Output the (x, y) coordinate of the center of the cell containing the given text.  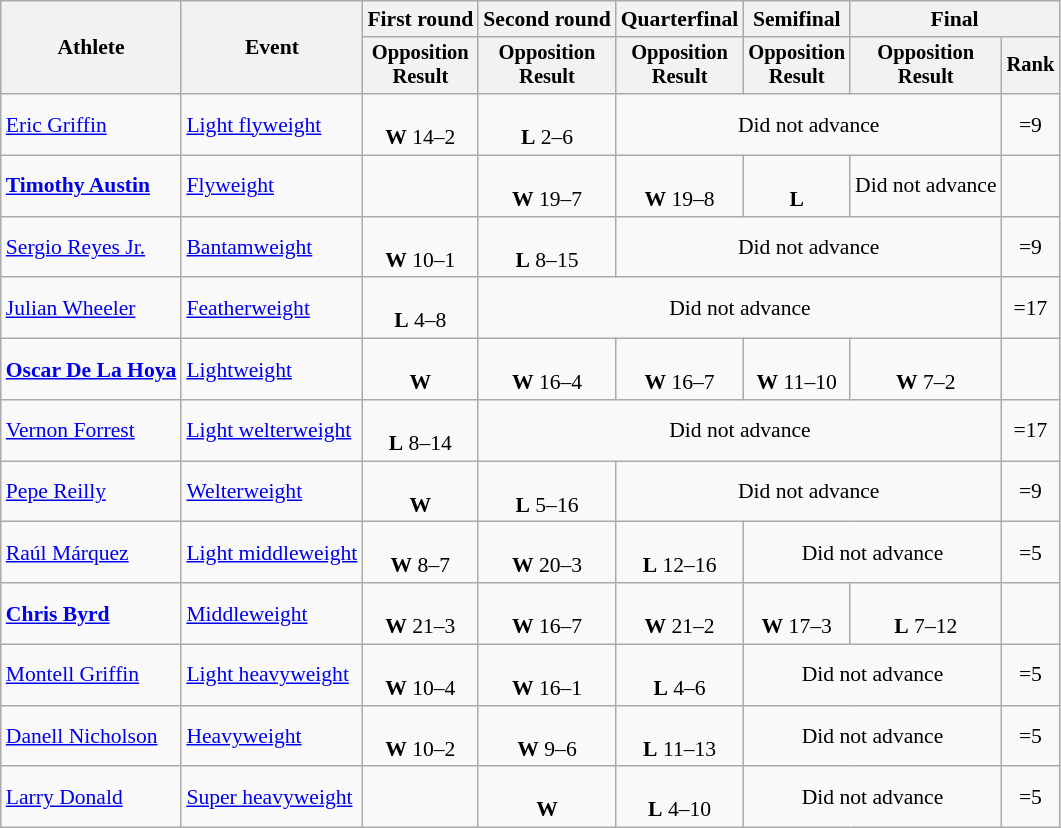
Light flyweight (272, 124)
W 16–1 (547, 676)
W 19–8 (680, 186)
L 12–16 (680, 552)
W 10–4 (420, 676)
First round (420, 19)
Second round (547, 19)
Event (272, 48)
W 10–1 (420, 248)
W 10–2 (420, 736)
Middleweight (272, 614)
W 21–3 (420, 614)
Larry Donald (92, 798)
Sergio Reyes Jr. (92, 248)
Heavyweight (272, 736)
Pepe Reilly (92, 492)
W 19–7 (547, 186)
L 4–6 (680, 676)
Light middleweight (272, 552)
Semifinal (796, 19)
Lightweight (272, 370)
L 4–8 (420, 308)
Flyweight (272, 186)
W 9–6 (547, 736)
Light welterweight (272, 430)
W 20–3 (547, 552)
L 7–12 (926, 614)
W 14–2 (420, 124)
W 11–10 (796, 370)
Vernon Forrest (92, 430)
Light heavyweight (272, 676)
Featherweight (272, 308)
Welterweight (272, 492)
L 5–16 (547, 492)
Montell Griffin (92, 676)
Final (954, 19)
W 7–2 (926, 370)
Julian Wheeler (92, 308)
Timothy Austin (92, 186)
L 4–10 (680, 798)
L 8–14 (420, 430)
Athlete (92, 48)
L (796, 186)
L 2–6 (547, 124)
Chris Byrd (92, 614)
Super heavyweight (272, 798)
W 17–3 (796, 614)
W 8–7 (420, 552)
W 21–2 (680, 614)
Oscar De La Hoya (92, 370)
Bantamweight (272, 248)
Quarterfinal (680, 19)
L 11–13 (680, 736)
Raúl Márquez (92, 552)
Danell Nicholson (92, 736)
L 8–15 (547, 248)
Eric Griffin (92, 124)
Rank (1031, 66)
W 16–4 (547, 370)
